Locate the cell with the specified text and output its (x, y) center coordinate. 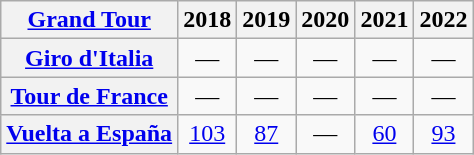
93 (444, 134)
103 (208, 134)
Tour de France (90, 96)
2020 (326, 20)
Giro d'Italia (90, 58)
2021 (384, 20)
87 (266, 134)
60 (384, 134)
Vuelta a España (90, 134)
2022 (444, 20)
2019 (266, 20)
Grand Tour (90, 20)
2018 (208, 20)
